Capture the cell that displays the provided text and extract its [X, Y] central coordinate. 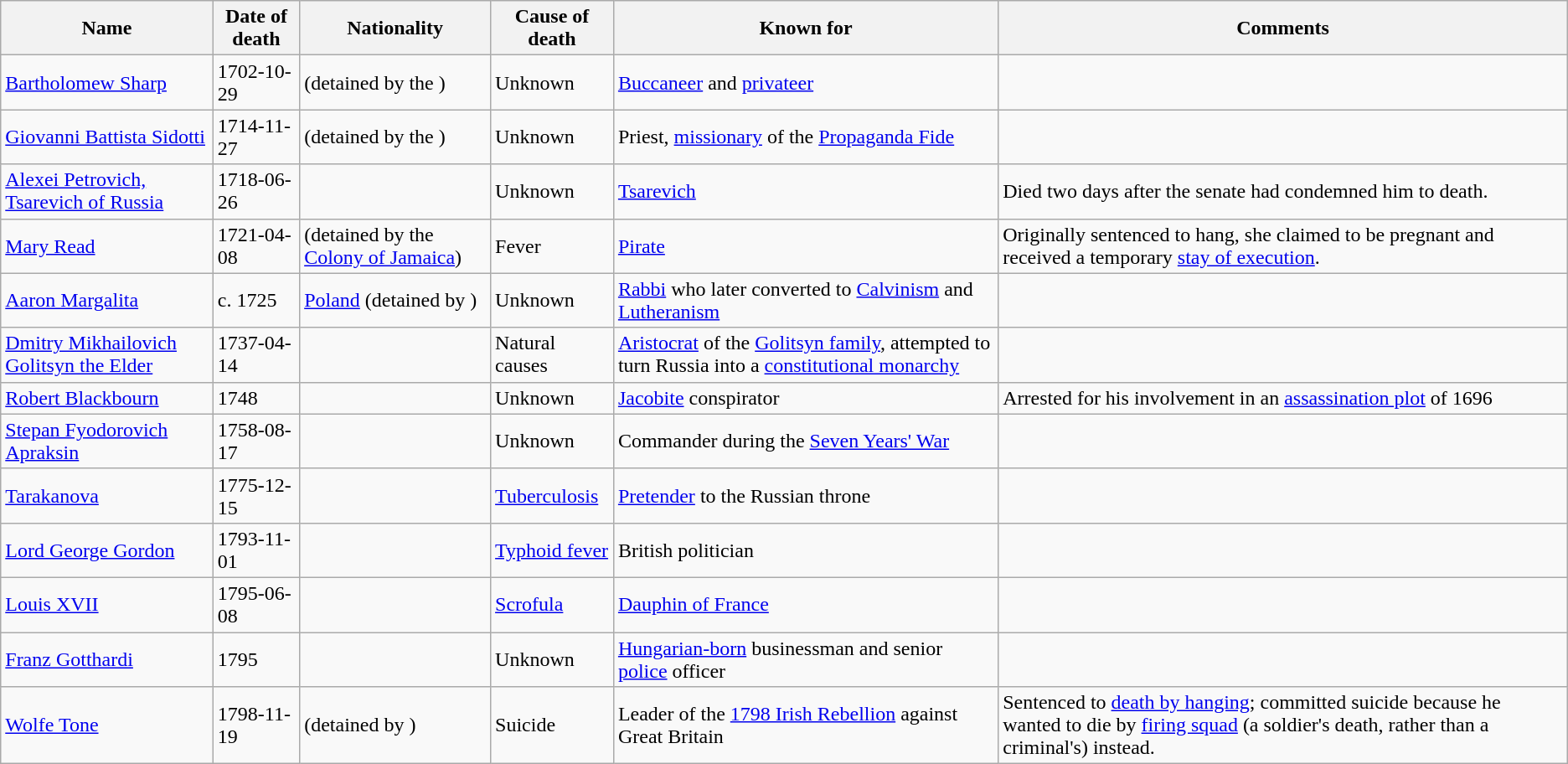
(detained by the Colony of Jamaica) [395, 246]
1714-11-27 [256, 137]
Tuberculosis [553, 496]
Arrested for his involvement in an assassination plot of 1696 [1283, 398]
Dmitry Mikhailovich Golitsyn the Elder [107, 355]
1795 [256, 658]
Comments [1283, 28]
Known for [806, 28]
Suicide [553, 725]
Tarakanova [107, 496]
Aaron Margalita [107, 300]
Tsarevich [806, 191]
Sentenced to death by hanging; committed suicide because he wanted to die by firing squad (a soldier's death, rather than a criminal's) instead. [1283, 725]
Scrofula [553, 605]
Date of death [256, 28]
British politician [806, 550]
Leader of the 1798 Irish Rebellion against Great Britain [806, 725]
Franz Gotthardi [107, 658]
Pretender to the Russian throne [806, 496]
Alexei Petrovich, Tsarevich of Russia [107, 191]
Stepan Fyodorovich Apraksin [107, 441]
Commander during the Seven Years' War [806, 441]
Buccaneer and privateer [806, 82]
Fever [553, 246]
Pirate [806, 246]
Dauphin of France [806, 605]
Bartholomew Sharp [107, 82]
Priest, missionary of the Propaganda Fide [806, 137]
Originally sentenced to hang, she claimed to be pregnant and received a temporary stay of execution. [1283, 246]
1721-04-08 [256, 246]
Name [107, 28]
c. 1725 [256, 300]
(detained by ) [395, 725]
Mary Read [107, 246]
Rabbi who later converted to Calvinism and Lutheranism [806, 300]
1702-10-29 [256, 82]
Poland (detained by ) [395, 300]
Lord George Gordon [107, 550]
Louis XVII [107, 605]
1775-12-15 [256, 496]
Nationality [395, 28]
1795-06-08 [256, 605]
Aristocrat of the Golitsyn family, attempted to turn Russia into a constitutional monarchy [806, 355]
Cause of death [553, 28]
1758-08-17 [256, 441]
Jacobite conspirator [806, 398]
1718-06-26 [256, 191]
1737-04-14 [256, 355]
Wolfe Tone [107, 725]
Robert Blackbourn [107, 398]
Hungarian-born businessman and senior police officer [806, 658]
1798-11-19 [256, 725]
Natural causes [553, 355]
1793-11-01 [256, 550]
Typhoid fever [553, 550]
1748 [256, 398]
Died two days after the senate had condemned him to death. [1283, 191]
Giovanni Battista Sidotti [107, 137]
